Locate the cell with the specified text and output its [x, y] center coordinate. 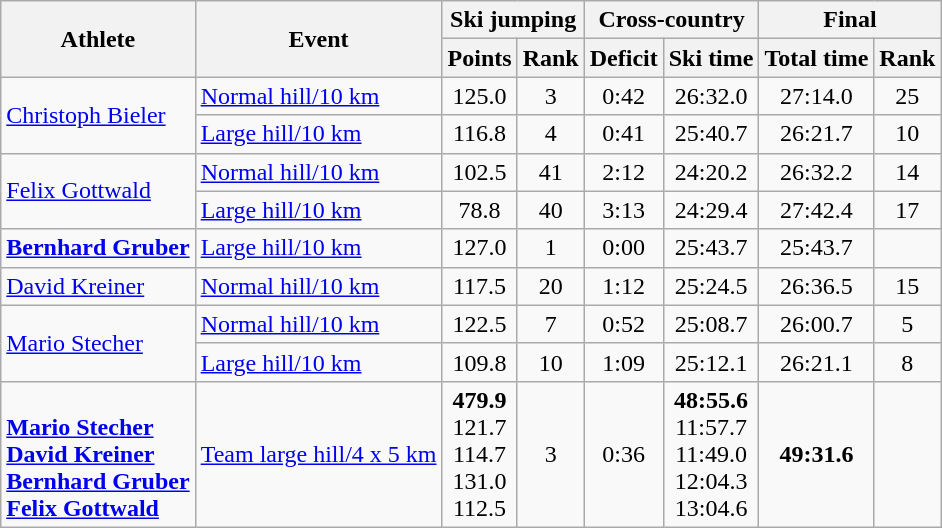
Mario Stecher [98, 343]
Event [318, 39]
26:21.1 [816, 362]
0:41 [624, 134]
Ski jumping [513, 20]
48:55.611:57.711:49.012:04.313:04.6 [711, 454]
26:36.5 [816, 286]
Points [480, 58]
49:31.6 [816, 454]
125.0 [480, 96]
20 [550, 286]
127.0 [480, 248]
8 [908, 362]
27:42.4 [816, 210]
25:24.5 [711, 286]
4 [550, 134]
1 [550, 248]
7 [550, 324]
Deficit [624, 58]
25 [908, 96]
26:00.7 [816, 324]
0:42 [624, 96]
Cross-country [672, 20]
Athlete [98, 39]
Ski time [711, 58]
109.8 [480, 362]
17 [908, 210]
Mario StecherDavid KreinerBernhard GruberFelix Gottwald [98, 454]
Bernhard Gruber [98, 248]
Team large hill/4 x 5 km [318, 454]
78.8 [480, 210]
24:20.2 [711, 172]
26:32.0 [711, 96]
26:21.7 [816, 134]
Felix Gottwald [98, 191]
Final [850, 20]
0:36 [624, 454]
5 [908, 324]
26:32.2 [816, 172]
40 [550, 210]
479.9121.7114.7131.0 112.5 [480, 454]
122.5 [480, 324]
Christoph Bieler [98, 115]
David Kreiner [98, 286]
27:14.0 [816, 96]
1:09 [624, 362]
116.8 [480, 134]
0:00 [624, 248]
102.5 [480, 172]
41 [550, 172]
14 [908, 172]
Total time [816, 58]
24:29.4 [711, 210]
25:40.7 [711, 134]
25:08.7 [711, 324]
1:12 [624, 286]
25:12.1 [711, 362]
117.5 [480, 286]
15 [908, 286]
0:52 [624, 324]
3:13 [624, 210]
2:12 [624, 172]
